Provide the (X, Y) coordinate of the cell's center where the given text is located.  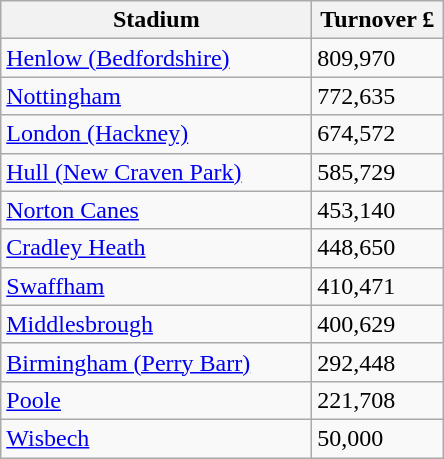
400,629 (378, 324)
London (Hackney) (156, 134)
292,448 (378, 362)
Middlesbrough (156, 324)
Norton Canes (156, 210)
Wisbech (156, 438)
Cradley Heath (156, 248)
Swaffham (156, 286)
Stadium (156, 20)
410,471 (378, 286)
50,000 (378, 438)
772,635 (378, 96)
809,970 (378, 58)
Turnover £ (378, 20)
Poole (156, 400)
674,572 (378, 134)
Nottingham (156, 96)
Henlow (Bedfordshire) (156, 58)
Hull (New Craven Park) (156, 172)
448,650 (378, 248)
Birmingham (Perry Barr) (156, 362)
585,729 (378, 172)
221,708 (378, 400)
453,140 (378, 210)
